Return (x, y) of the center of cell containing provided text 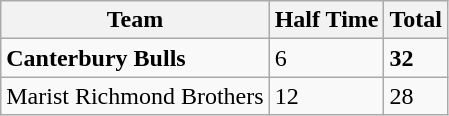
28 (416, 96)
Total (416, 20)
Team (135, 20)
Canterbury Bulls (135, 58)
12 (326, 96)
32 (416, 58)
Marist Richmond Brothers (135, 96)
6 (326, 58)
Half Time (326, 20)
